Return (X, Y) of the center of cell containing provided text 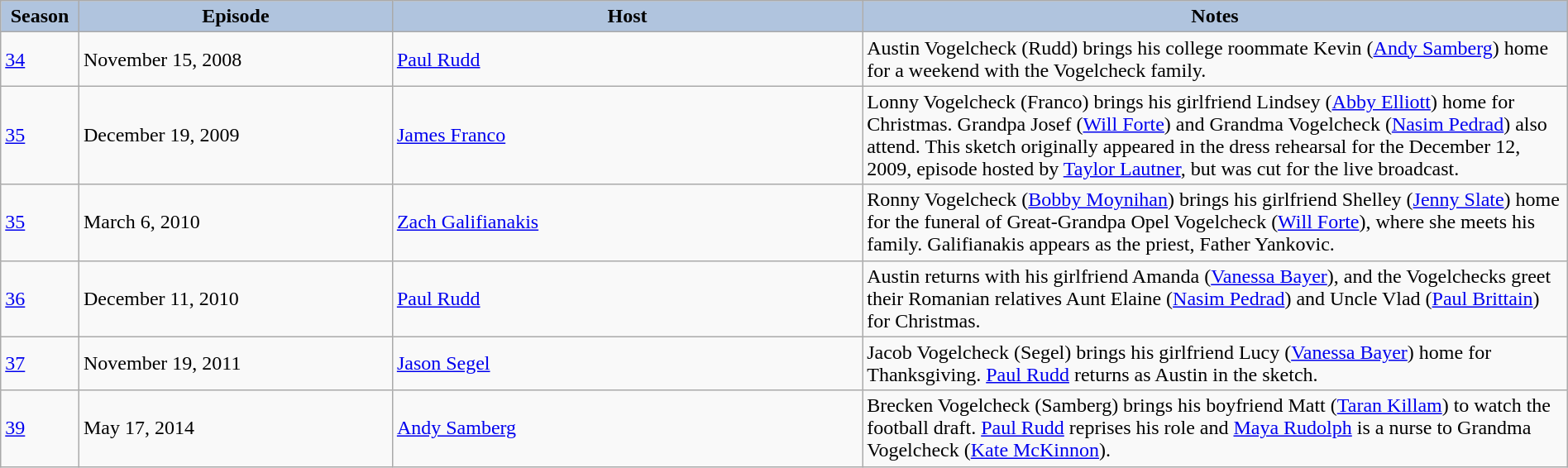
December 19, 2009 (235, 136)
March 6, 2010 (235, 222)
November 15, 2008 (235, 60)
November 19, 2011 (235, 364)
December 11, 2010 (235, 298)
Jacob Vogelcheck (Segel) brings his girlfriend Lucy (Vanessa Bayer) home for Thanksgiving. Paul Rudd returns as Austin in the sketch. (1216, 364)
Zach Galifianakis (627, 222)
Notes (1216, 17)
Season (40, 17)
37 (40, 364)
Andy Samberg (627, 428)
Jason Segel (627, 364)
Episode (235, 17)
34 (40, 60)
James Franco (627, 136)
36 (40, 298)
May 17, 2014 (235, 428)
Host (627, 17)
39 (40, 428)
Austin Vogelcheck (Rudd) brings his college roommate Kevin (Andy Samberg) home for a weekend with the Vogelcheck family. (1216, 60)
